Locate the cell with the specified text and output its (x, y) center coordinate. 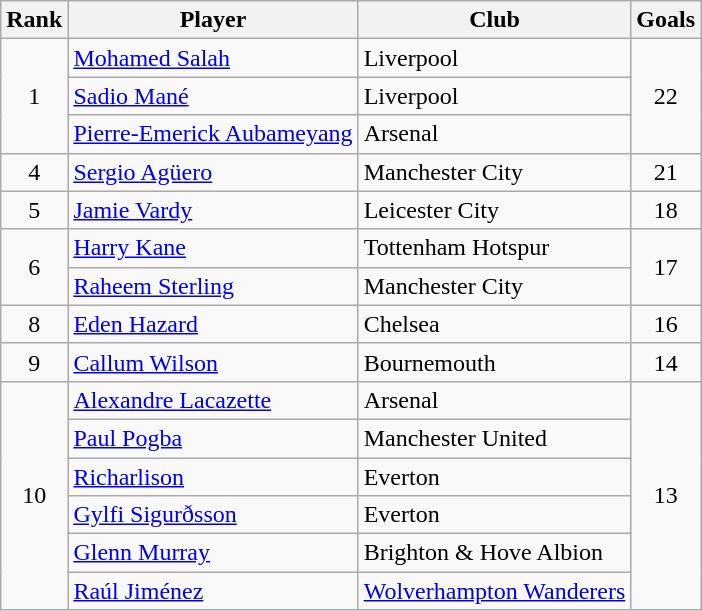
Gylfi Sigurðsson (213, 515)
9 (34, 362)
10 (34, 495)
21 (666, 172)
Sergio Agüero (213, 172)
Glenn Murray (213, 553)
Eden Hazard (213, 324)
Raheem Sterling (213, 286)
Raúl Jiménez (213, 591)
22 (666, 96)
Rank (34, 20)
18 (666, 210)
Tottenham Hotspur (494, 248)
17 (666, 267)
Callum Wilson (213, 362)
Club (494, 20)
8 (34, 324)
Leicester City (494, 210)
13 (666, 495)
Wolverhampton Wanderers (494, 591)
Mohamed Salah (213, 58)
14 (666, 362)
Alexandre Lacazette (213, 400)
Brighton & Hove Albion (494, 553)
5 (34, 210)
Goals (666, 20)
Paul Pogba (213, 438)
Chelsea (494, 324)
4 (34, 172)
Harry Kane (213, 248)
Jamie Vardy (213, 210)
1 (34, 96)
16 (666, 324)
Sadio Mané (213, 96)
Bournemouth (494, 362)
Manchester United (494, 438)
6 (34, 267)
Pierre-Emerick Aubameyang (213, 134)
Richarlison (213, 477)
Player (213, 20)
